Find where the given text appears and provide that cell's center as (x, y) coordinate. 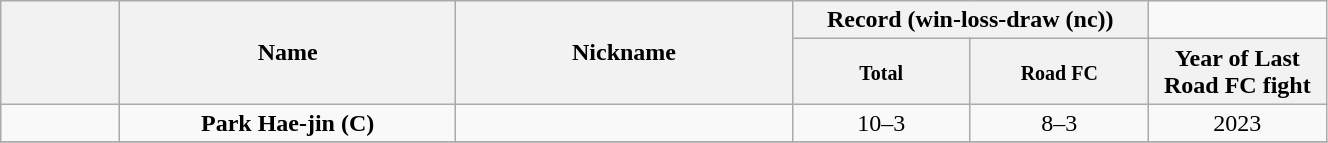
2023 (1237, 123)
Park Hae-jin (C) (287, 123)
10–3 (881, 123)
Record (win-loss-draw (nc)) (970, 20)
Nickname (624, 52)
Name (287, 52)
Year of Last Road FC fight (1237, 72)
Total (881, 72)
Road FC (1059, 72)
8–3 (1059, 123)
